Provide the [x, y] coordinate of the cell's center where the given text is located.  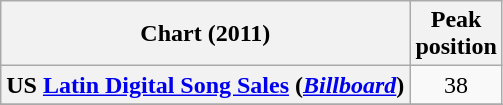
38 [456, 85]
Chart (2011) [206, 34]
Peakposition [456, 34]
US Latin Digital Song Sales (Billboard) [206, 85]
